Provide the (x, y) coordinate of the cell's center where the given text is located.  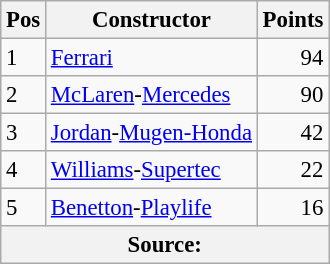
Jordan-Mugen-Honda (152, 133)
2 (24, 95)
16 (292, 208)
Constructor (152, 20)
Pos (24, 20)
Williams-Supertec (152, 170)
McLaren-Mercedes (152, 95)
94 (292, 58)
90 (292, 95)
22 (292, 170)
Ferrari (152, 58)
3 (24, 133)
Source: (165, 245)
Points (292, 20)
Benetton-Playlife (152, 208)
1 (24, 58)
42 (292, 133)
4 (24, 170)
5 (24, 208)
